Return the [x, y] coordinate for the center point of the cell that contains the specified text.  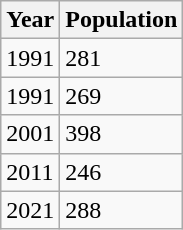
2001 [30, 134]
398 [122, 134]
Year [30, 20]
Population [122, 20]
2021 [30, 210]
2011 [30, 172]
288 [122, 210]
246 [122, 172]
269 [122, 96]
281 [122, 58]
